Search for the cell housing the specified text and yield its [x, y] center coordinate. 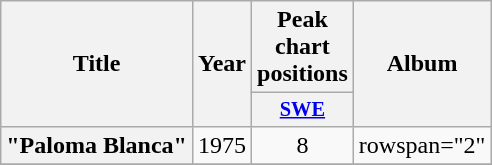
rowspan="2" [422, 145]
Title [97, 64]
"Paloma Blanca" [97, 145]
Album [422, 64]
Peak chart positions [303, 47]
1975 [222, 145]
8 [303, 145]
Year [222, 64]
SWE [303, 110]
